Detect which cell encompasses the target text, then output its (x, y) center coordinate. 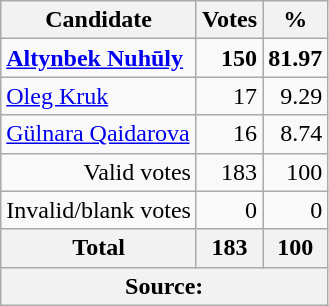
Total (99, 248)
Invalid/blank votes (99, 210)
150 (229, 58)
Gülnara Qaidarova (99, 134)
% (296, 20)
81.97 (296, 58)
8.74 (296, 134)
Valid votes (99, 172)
Votes (229, 20)
9.29 (296, 96)
17 (229, 96)
Oleg Kruk (99, 96)
Altynbek Nuhūly (99, 58)
16 (229, 134)
Source: (164, 286)
Candidate (99, 20)
